Extract the (x, y) coordinate from the center of the cell holding the provided text.  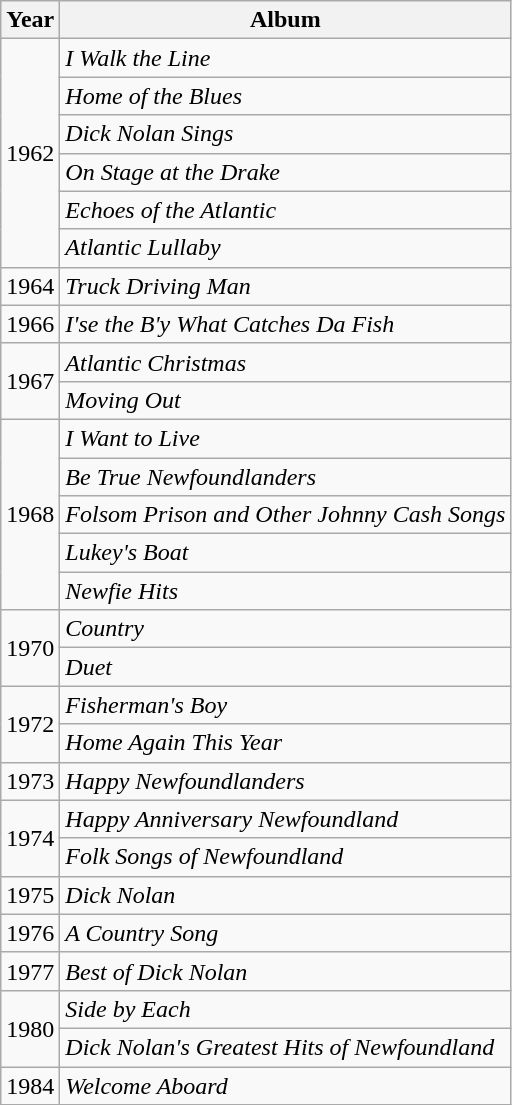
1974 (30, 838)
1964 (30, 286)
1967 (30, 381)
1975 (30, 895)
Best of Dick Nolan (286, 971)
1977 (30, 971)
1962 (30, 153)
Truck Driving Man (286, 286)
Year (30, 20)
1968 (30, 514)
Fisherman's Boy (286, 705)
Atlantic Lullaby (286, 248)
Moving Out (286, 400)
Album (286, 20)
A Country Song (286, 933)
1980 (30, 1028)
Dick Nolan (286, 895)
Newfie Hits (286, 591)
I Want to Live (286, 438)
Country (286, 629)
Folsom Prison and Other Johnny Cash Songs (286, 515)
Echoes of the Atlantic (286, 210)
1976 (30, 933)
1984 (30, 1085)
Welcome Aboard (286, 1085)
Lukey's Boat (286, 553)
1966 (30, 324)
Dick Nolan's Greatest Hits of Newfoundland (286, 1047)
Home of the Blues (286, 96)
Folk Songs of Newfoundland (286, 857)
Atlantic Christmas (286, 362)
Duet (286, 667)
Home Again This Year (286, 743)
On Stage at the Drake (286, 172)
I Walk the Line (286, 58)
Side by Each (286, 1009)
Happy Anniversary Newfoundland (286, 819)
1970 (30, 648)
1973 (30, 781)
I'se the B'y What Catches Da Fish (286, 324)
1972 (30, 724)
Dick Nolan Sings (286, 134)
Happy Newfoundlanders (286, 781)
Be True Newfoundlanders (286, 477)
